Return (X, Y) of the center of cell containing provided text 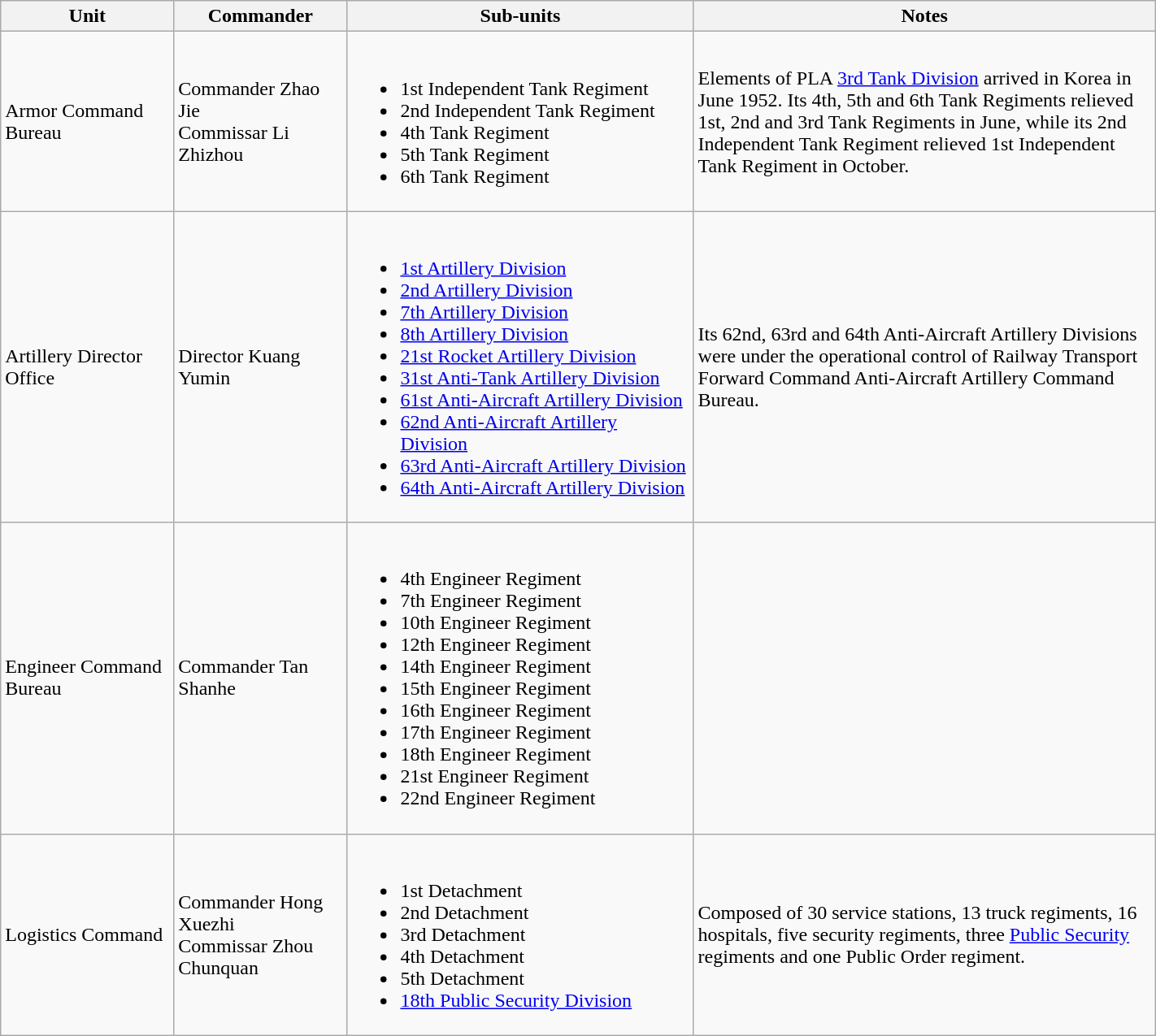
Armor Command Bureau (88, 122)
Artillery Director Office (88, 367)
Commander (260, 16)
Unit (88, 16)
1st Independent Tank Regiment2nd Independent Tank Regiment4th Tank Regiment5th Tank Regiment6th Tank Regiment (520, 122)
Engineer Command Bureau (88, 678)
Sub-units (520, 16)
1st Detachment2nd Detachment3rd Detachment4th Detachment5th Detachment18th Public Security Division (520, 934)
Notes (924, 16)
Commander Tan Shanhe (260, 678)
Director Kuang Yumin (260, 367)
Commander Hong XuezhiCommissar Zhou Chunquan (260, 934)
Commander Zhao JieCommissar Li Zhizhou (260, 122)
Logistics Command (88, 934)
